Detect which cell encompasses the target text, then output its (x, y) center coordinate. 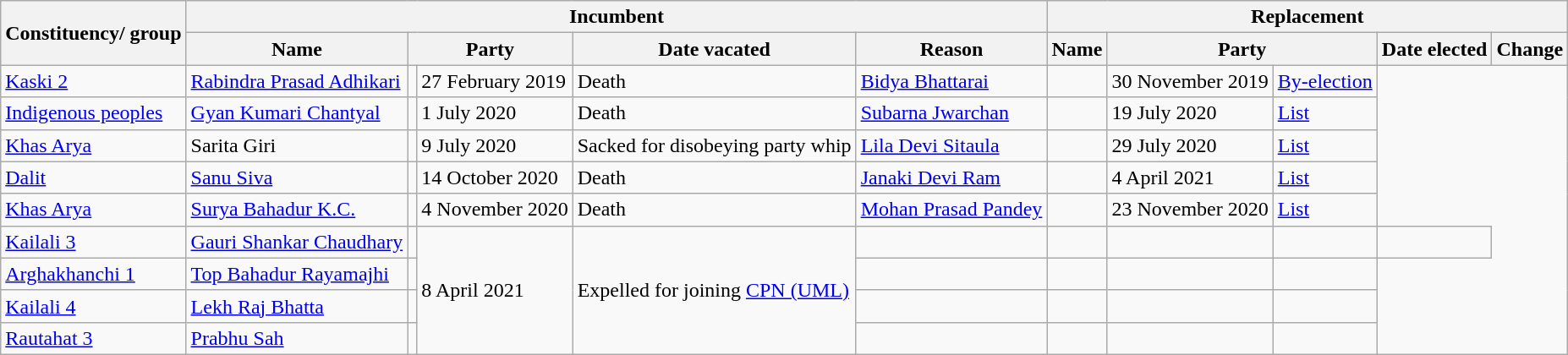
Sanu Siva (297, 177)
Incumbent (617, 17)
27 February 2019 (495, 81)
Surya Bahadur K.C. (297, 210)
Bidya Bhattarai (951, 81)
Sacked for disobeying party whip (714, 145)
Dalit (93, 177)
Arghakhanchi 1 (93, 274)
Subarna Jwarchan (951, 113)
Gyan Kumari Chantyal (297, 113)
Lekh Raj Bhatta (297, 306)
Gauri Shankar Chaudhary (297, 242)
1 July 2020 (495, 113)
Sarita Giri (297, 145)
Indigenous peoples (93, 113)
9 July 2020 (495, 145)
4 November 2020 (495, 210)
Top Bahadur Rayamajhi (297, 274)
Replacement (1308, 17)
Expelled for joining CPN (UML) (714, 290)
By-election (1324, 81)
14 October 2020 (495, 177)
Change (1530, 49)
Kaski 2 (93, 81)
Date elected (1434, 49)
Date vacated (714, 49)
Lila Devi Sitaula (951, 145)
Constituency/ group (93, 33)
Reason (951, 49)
4 April 2021 (1190, 177)
Kailali 3 (93, 242)
30 November 2019 (1190, 81)
23 November 2020 (1190, 210)
Rautahat 3 (93, 338)
8 April 2021 (495, 290)
Prabhu Sah (297, 338)
19 July 2020 (1190, 113)
Janaki Devi Ram (951, 177)
Kailali 4 (93, 306)
Rabindra Prasad Adhikari (297, 81)
29 July 2020 (1190, 145)
Mohan Prasad Pandey (951, 210)
